Provide the (x, y) coordinate of the cell's center where the given text is located.  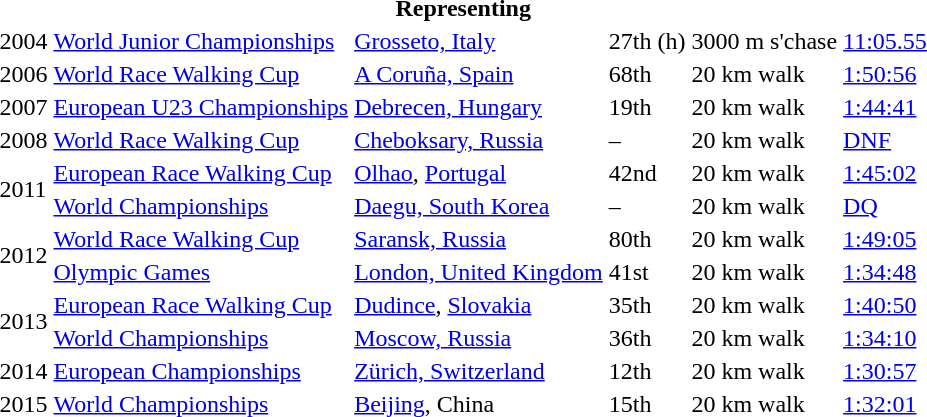
Olhao, Portugal (479, 173)
Grosseto, Italy (479, 41)
80th (647, 239)
42nd (647, 173)
68th (647, 74)
European Championships (201, 371)
Daegu, South Korea (479, 206)
Zürich, Switzerland (479, 371)
41st (647, 272)
27th (h) (647, 41)
World Junior Championships (201, 41)
Debrecen, Hungary (479, 107)
36th (647, 338)
Dudince, Slovakia (479, 305)
London, United Kingdom (479, 272)
European U23 Championships (201, 107)
A Coruña, Spain (479, 74)
12th (647, 371)
Saransk, Russia (479, 239)
Cheboksary, Russia (479, 140)
35th (647, 305)
3000 m s'chase (764, 41)
Olympic Games (201, 272)
Moscow, Russia (479, 338)
19th (647, 107)
